Pinpoint the cell where the given text exists, returning its [X, Y] midpoint coordinate. 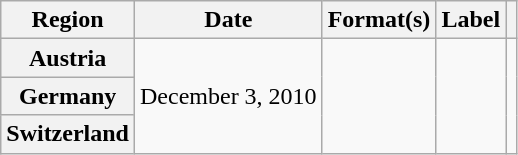
Germany [68, 96]
December 3, 2010 [228, 96]
Switzerland [68, 134]
Region [68, 20]
Austria [68, 58]
Date [228, 20]
Format(s) [379, 20]
Label [471, 20]
